Pinpoint the cell where the given text exists, returning its (X, Y) midpoint coordinate. 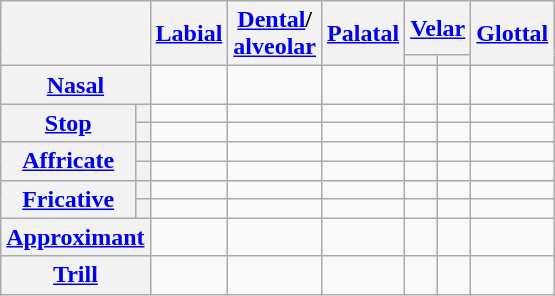
Fricative (68, 199)
Palatal (364, 34)
Labial (189, 34)
Nasal (76, 85)
Glottal (512, 34)
Trill (76, 275)
Dental/alveolar (275, 34)
Stop (68, 123)
Affricate (68, 161)
Approximant (76, 237)
Velar (438, 28)
